Locate the cell with the specified text and output its (x, y) center coordinate. 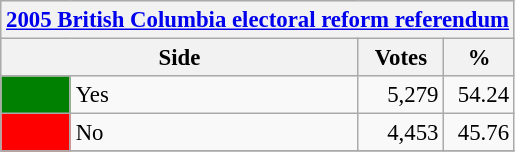
Yes (214, 95)
Votes (401, 58)
54.24 (480, 95)
4,453 (401, 133)
5,279 (401, 95)
45.76 (480, 133)
2005 British Columbia electoral reform referendum (258, 20)
Side (180, 58)
% (480, 58)
No (214, 133)
